Provide the [X, Y] coordinate of the cell's center where the given text is located.  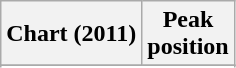
Peakposition [188, 34]
Chart (2011) [72, 34]
